For the text-containing cell, return its midpoint in [X, Y] coordinate format. 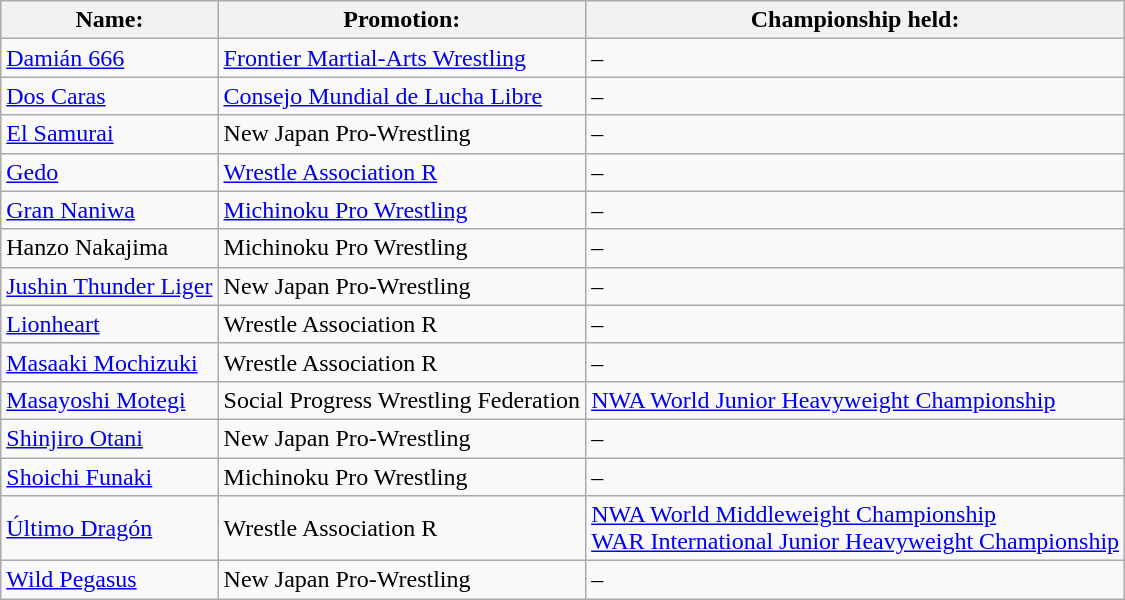
Masaaki Mochizuki [110, 362]
Masayoshi Motegi [110, 400]
Name: [110, 20]
Social Progress Wrestling Federation [402, 400]
Damián 666 [110, 58]
Dos Caras [110, 96]
NWA World Middleweight ChampionshipWAR International Junior Heavyweight Championship [856, 528]
Shinjiro Otani [110, 438]
Lionheart [110, 324]
Shoichi Funaki [110, 477]
Hanzo Nakajima [110, 248]
Último Dragón [110, 528]
Gedo [110, 172]
Jushin Thunder Liger [110, 286]
El Samurai [110, 134]
Promotion: [402, 20]
Frontier Martial-Arts Wrestling [402, 58]
Wild Pegasus [110, 580]
Championship held: [856, 20]
Consejo Mundial de Lucha Libre [402, 96]
NWA World Junior Heavyweight Championship [856, 400]
Gran Naniwa [110, 210]
